Return the [X, Y] coordinate for the center point of the cell that contains the specified text.  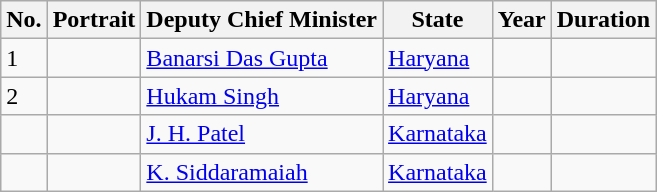
1 [24, 58]
Deputy Chief Minister [262, 20]
No. [24, 20]
State [438, 20]
Duration [603, 20]
Portrait [94, 20]
J. H. Patel [262, 134]
Hukam Singh [262, 96]
2 [24, 96]
K. Siddaramaiah [262, 172]
Banarsi Das Gupta [262, 58]
Year [522, 20]
